Identify which cell holds the provided text, then report its (x, y) central coordinate. 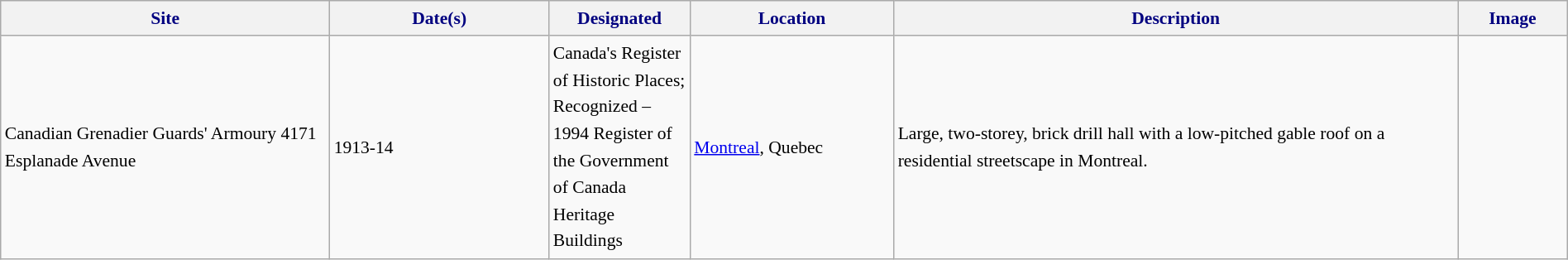
Location (791, 18)
Site (165, 18)
Canada's Register of Historic Places; Recognized – 1994 Register of the Government of Canada Heritage Buildings (619, 147)
Image (1513, 18)
Canadian Grenadier Guards' Armoury 4171 Esplanade Avenue (165, 147)
Large, two-storey, brick drill hall with a low-pitched gable roof on a residential streetscape in Montreal. (1176, 147)
Designated (619, 18)
Description (1176, 18)
Montreal, Quebec (791, 147)
1913-14 (440, 147)
Date(s) (440, 18)
